Pinpoint the cell where the given text exists, returning its [X, Y] midpoint coordinate. 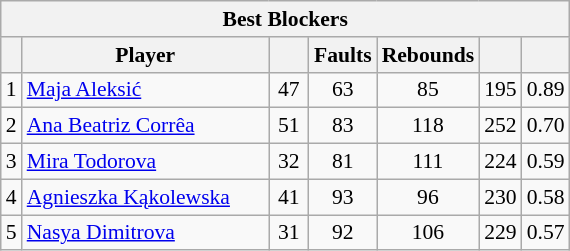
31 [289, 233]
111 [428, 162]
229 [500, 233]
83 [343, 126]
0.57 [546, 233]
Faults [343, 55]
85 [428, 90]
Agnieszka Kąkolewska [146, 197]
Best Blockers [286, 19]
230 [500, 197]
51 [289, 126]
41 [289, 197]
Maja Aleksić [146, 90]
81 [343, 162]
2 [12, 126]
0.89 [546, 90]
96 [428, 197]
47 [289, 90]
Rebounds [428, 55]
63 [343, 90]
Mira Todorova [146, 162]
5 [12, 233]
0.58 [546, 197]
224 [500, 162]
195 [500, 90]
93 [343, 197]
92 [343, 233]
106 [428, 233]
1 [12, 90]
Player [146, 55]
118 [428, 126]
Ana Beatriz Corrêa [146, 126]
32 [289, 162]
0.59 [546, 162]
Nasya Dimitrova [146, 233]
252 [500, 126]
0.70 [546, 126]
4 [12, 197]
3 [12, 162]
